Extract the [x, y] coordinate from the center of the cell holding the provided text.  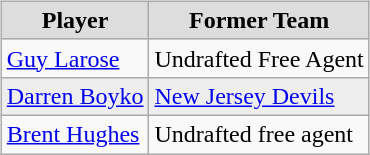
Guy Larose [75, 58]
Darren Boyko [75, 96]
Brent Hughes [75, 134]
Former Team [259, 20]
Player [75, 20]
Undrafted Free Agent [259, 58]
New Jersey Devils [259, 96]
Undrafted free agent [259, 134]
